Search for the cell housing the specified text and yield its [X, Y] center coordinate. 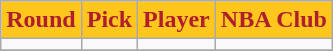
Player [177, 20]
Pick [109, 20]
Round [41, 20]
NBA Club [274, 20]
